From the cell containing the given text, extract its center point as [X, Y] coordinate. 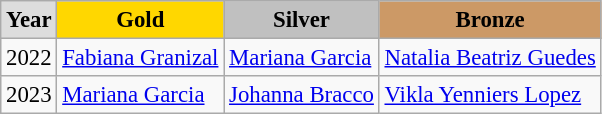
Gold [140, 20]
Natalia Beatriz Guedes [490, 58]
Silver [302, 20]
2022 [29, 58]
Johanna Bracco [302, 95]
Year [29, 20]
2023 [29, 95]
Fabiana Granizal [140, 58]
Vikla Yenniers Lopez [490, 95]
Bronze [490, 20]
